Extract the [X, Y] coordinate from the center of the cell holding the provided text.  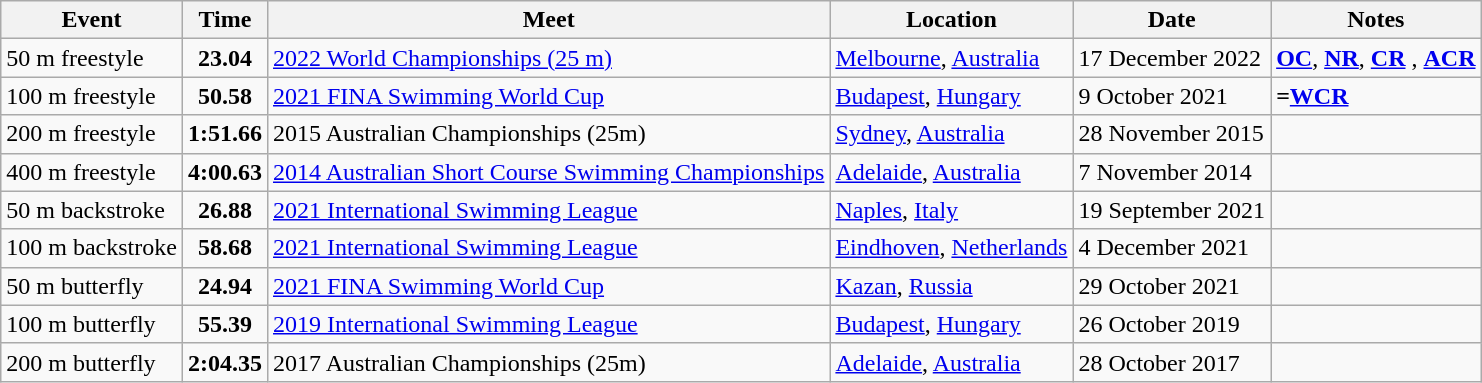
=WCR [1376, 96]
Location [952, 20]
9 October 2021 [1172, 96]
2015 Australian Championships (25m) [548, 134]
24.94 [224, 286]
Notes [1376, 20]
50 m backstroke [92, 210]
7 November 2014 [1172, 172]
19 September 2021 [1172, 210]
100 m backstroke [92, 248]
200 m butterfly [92, 362]
50.58 [224, 96]
400 m freestyle [92, 172]
28 October 2017 [1172, 362]
50 m butterfly [92, 286]
OC, NR, CR , ACR [1376, 58]
2014 Australian Short Course Swimming Championships [548, 172]
23.04 [224, 58]
2:04.35 [224, 362]
Kazan, Russia [952, 286]
26 October 2019 [1172, 324]
Eindhoven, Netherlands [952, 248]
2019 International Swimming League [548, 324]
58.68 [224, 248]
29 October 2021 [1172, 286]
200 m freestyle [92, 134]
Sydney, Australia [952, 134]
Date [1172, 20]
1:51.66 [224, 134]
28 November 2015 [1172, 134]
100 m butterfly [92, 324]
100 m freestyle [92, 96]
2017 Australian Championships (25m) [548, 362]
4 December 2021 [1172, 248]
2022 World Championships (25 m) [548, 58]
Melbourne, Australia [952, 58]
Event [92, 20]
Naples, Italy [952, 210]
Meet [548, 20]
50 m freestyle [92, 58]
26.88 [224, 210]
Time [224, 20]
17 December 2022 [1172, 58]
4:00.63 [224, 172]
55.39 [224, 324]
